For the text-containing cell, return its midpoint in [X, Y] coordinate format. 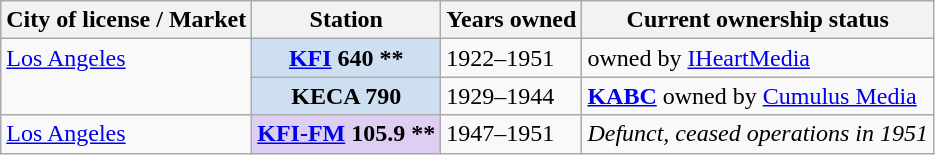
KABC owned by Cumulus Media [758, 96]
1922–1951 [512, 58]
Years owned [512, 20]
City of license / Market [126, 20]
KFI 640 ** [346, 58]
Defunct, ceased operations in 1951 [758, 134]
1929–1944 [512, 96]
KECA 790 [346, 96]
Station [346, 20]
1947–1951 [512, 134]
owned by IHeartMedia [758, 58]
KFI-FM 105.9 ** [346, 134]
Current ownership status [758, 20]
